Identify which cell holds the provided text, then report its (X, Y) central coordinate. 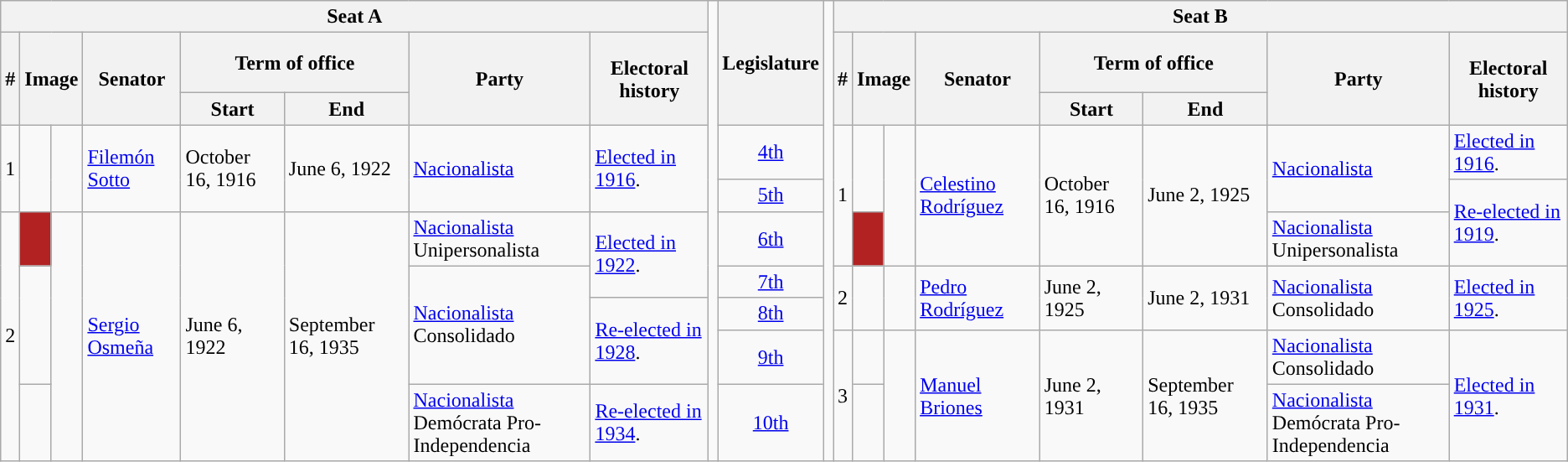
Re-elected in 1919. (1508, 223)
Manuel Briones (978, 396)
Sergio Osmeña (132, 336)
Legislature (771, 63)
Re-elected in 1928. (650, 340)
Elected in 1925. (1508, 298)
Elected in 1922. (650, 255)
5th (771, 195)
4th (771, 153)
Pedro Rodríguez (978, 298)
Seat A (355, 17)
Elected in 1931. (1508, 396)
6th (771, 238)
9th (771, 357)
8th (771, 314)
10th (771, 423)
Seat B (1199, 17)
7th (771, 282)
Re-elected in 1934. (650, 423)
3 (843, 396)
Filemón Sotto (132, 168)
Celestino Rodríguez (978, 195)
